Pinpoint the cell where the given text exists, returning its [X, Y] midpoint coordinate. 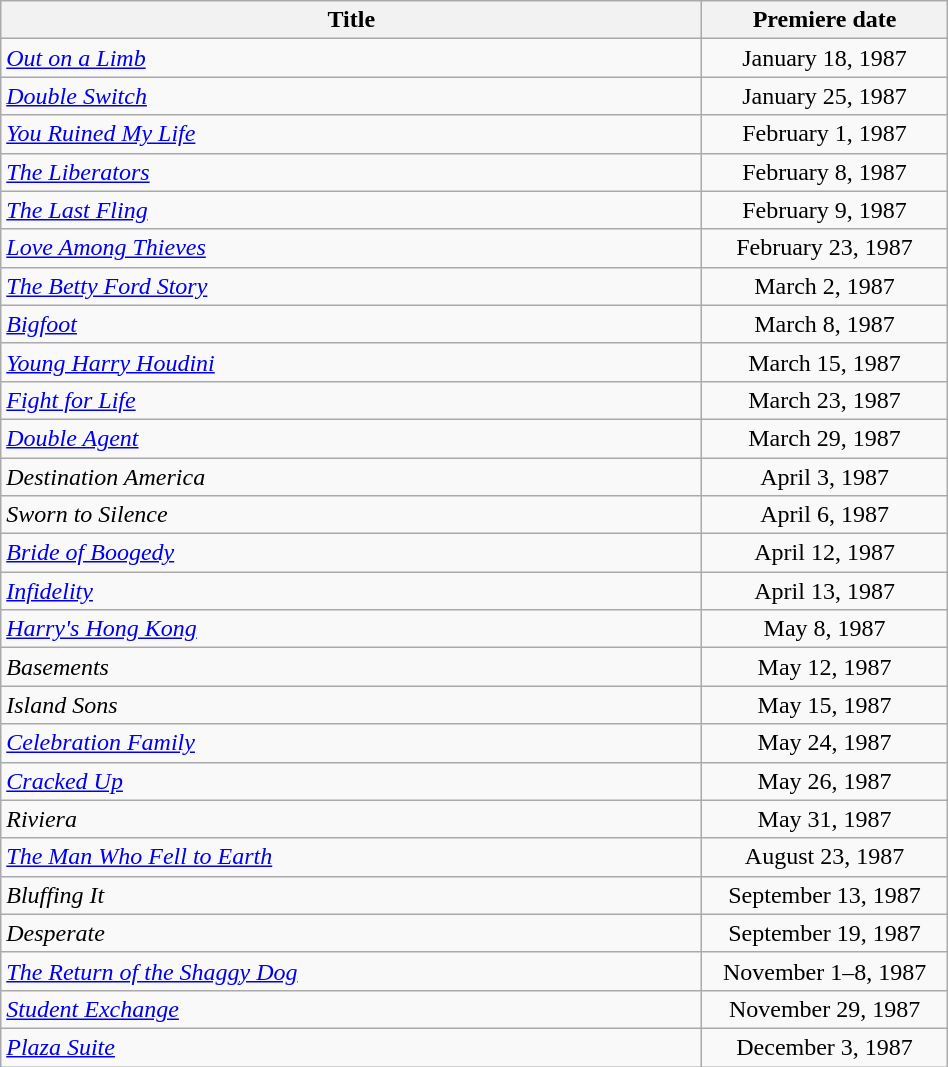
April 13, 1987 [824, 591]
May 26, 1987 [824, 781]
December 3, 1987 [824, 1047]
May 31, 1987 [824, 819]
Young Harry Houdini [352, 362]
Cracked Up [352, 781]
August 23, 1987 [824, 857]
The Betty Ford Story [352, 286]
September 19, 1987 [824, 933]
Desperate [352, 933]
Student Exchange [352, 1009]
Basements [352, 667]
May 24, 1987 [824, 743]
Title [352, 20]
You Ruined My Life [352, 134]
Bride of Boogedy [352, 553]
Premiere date [824, 20]
Destination America [352, 477]
February 1, 1987 [824, 134]
February 9, 1987 [824, 210]
February 23, 1987 [824, 248]
April 12, 1987 [824, 553]
Bluffing It [352, 895]
Fight for Life [352, 400]
Sworn to Silence [352, 515]
February 8, 1987 [824, 172]
April 3, 1987 [824, 477]
Celebration Family [352, 743]
Love Among Thieves [352, 248]
March 8, 1987 [824, 324]
Plaza Suite [352, 1047]
Harry's Hong Kong [352, 629]
The Man Who Fell to Earth [352, 857]
May 15, 1987 [824, 705]
May 12, 1987 [824, 667]
Riviera [352, 819]
Double Agent [352, 438]
January 25, 1987 [824, 96]
January 18, 1987 [824, 58]
The Return of the Shaggy Dog [352, 971]
March 2, 1987 [824, 286]
April 6, 1987 [824, 515]
March 23, 1987 [824, 400]
Out on a Limb [352, 58]
Island Sons [352, 705]
March 15, 1987 [824, 362]
March 29, 1987 [824, 438]
September 13, 1987 [824, 895]
Double Switch [352, 96]
November 29, 1987 [824, 1009]
The Last Fling [352, 210]
The Liberators [352, 172]
May 8, 1987 [824, 629]
November 1–8, 1987 [824, 971]
Infidelity [352, 591]
Bigfoot [352, 324]
